From the cell containing the given text, extract its center point as (X, Y) coordinate. 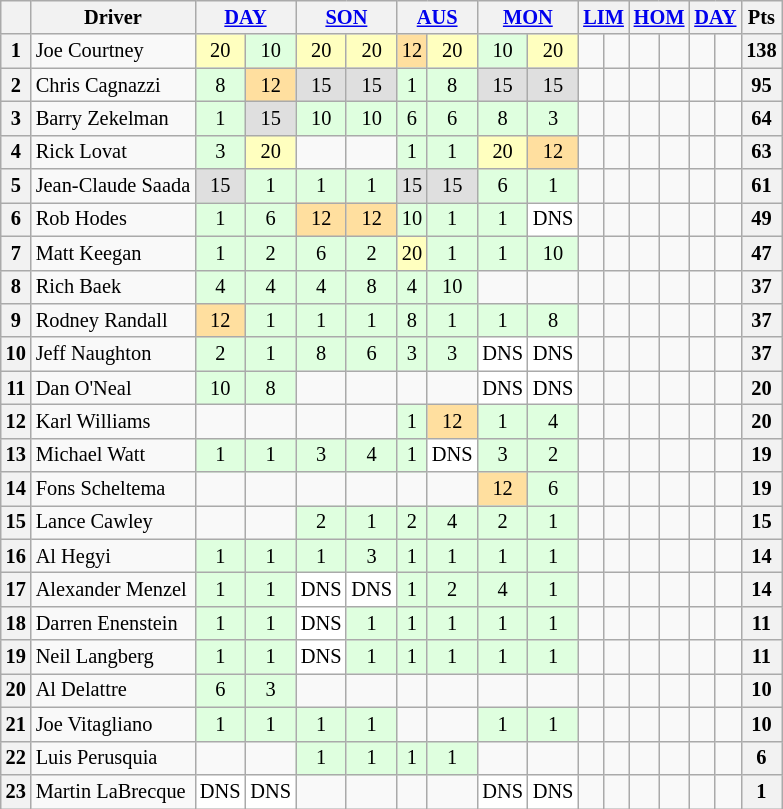
Matt Keegan (113, 253)
Barry Zekelman (113, 118)
Darren Enenstein (113, 623)
138 (761, 51)
Al Delattre (113, 690)
17 (16, 589)
Rodney Randall (113, 320)
22 (16, 758)
Luis Perusquia (113, 758)
49 (761, 219)
Chris Cagnazzi (113, 85)
AUS (438, 17)
7 (16, 253)
Rob Hodes (113, 219)
MON (528, 17)
Alexander Menzel (113, 589)
Driver (113, 17)
HOM (660, 17)
Pts (761, 17)
21 (16, 724)
Lance Cawley (113, 522)
Neil Langberg (113, 657)
Fons Scheltema (113, 489)
95 (761, 85)
Rick Lovat (113, 152)
16 (16, 556)
Karl Williams (113, 421)
Jean-Claude Saada (113, 186)
61 (761, 186)
5 (16, 186)
18 (16, 623)
Joe Vitagliano (113, 724)
SON (346, 17)
63 (761, 152)
Dan O'Neal (113, 388)
Martin LaBrecque (113, 791)
Michael Watt (113, 455)
64 (761, 118)
47 (761, 253)
Jeff Naughton (113, 354)
Rich Baek (113, 287)
Al Hegyi (113, 556)
Joe Courtney (113, 51)
13 (16, 455)
23 (16, 791)
9 (16, 320)
LIM (603, 17)
